Search for the cell housing the specified text and yield its [X, Y] center coordinate. 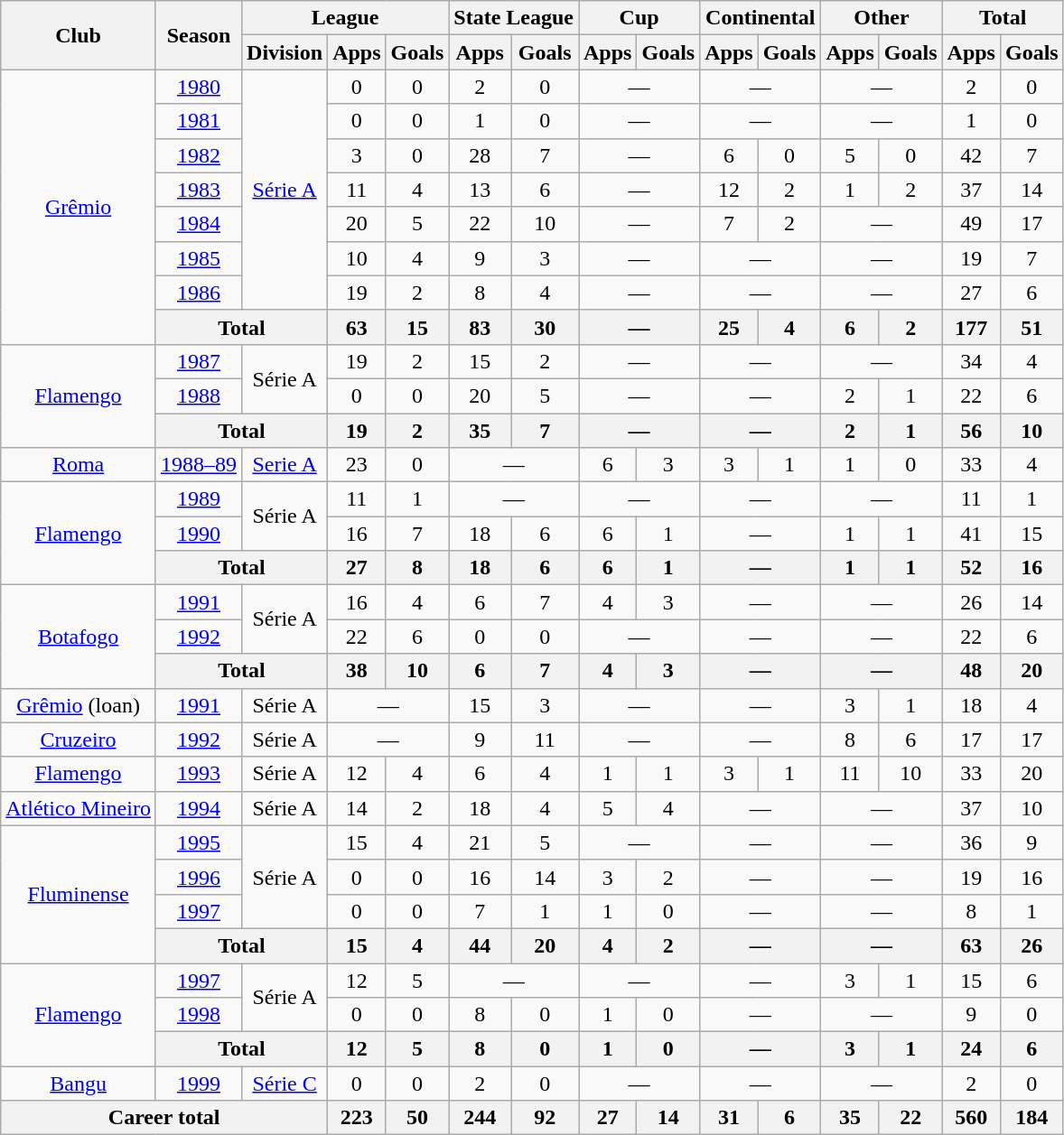
51 [1031, 327]
Continental [761, 18]
1985 [199, 258]
Roma [79, 465]
1987 [199, 361]
24 [971, 1049]
560 [971, 1118]
30 [546, 327]
223 [357, 1118]
Atlético Mineiro [79, 808]
1993 [199, 774]
1999 [199, 1084]
Career total [164, 1118]
Season [199, 35]
1981 [199, 121]
1994 [199, 808]
1995 [199, 842]
34 [971, 361]
1998 [199, 1015]
Division [285, 52]
83 [481, 327]
Grêmio [79, 207]
Cruzeiro [79, 740]
Bangu [79, 1084]
1989 [199, 499]
Botafogo [79, 637]
38 [357, 671]
49 [971, 224]
48 [971, 671]
1988 [199, 395]
92 [546, 1118]
21 [481, 842]
1980 [199, 87]
23 [357, 465]
41 [971, 534]
1996 [199, 877]
League [345, 18]
244 [481, 1118]
31 [729, 1118]
25 [729, 327]
Grêmio (loan) [79, 705]
1990 [199, 534]
Other [882, 18]
42 [971, 155]
State League [514, 18]
Série C [285, 1084]
28 [481, 155]
1983 [199, 190]
36 [971, 842]
1984 [199, 224]
Fluminense [79, 894]
1986 [199, 293]
56 [971, 431]
Cup [639, 18]
1982 [199, 155]
44 [481, 945]
52 [971, 568]
Club [79, 35]
13 [481, 190]
177 [971, 327]
50 [417, 1118]
Serie A [285, 465]
184 [1031, 1118]
1988–89 [199, 465]
